Determine the (x, y) coordinate at the center of the cell enclosing the given text.  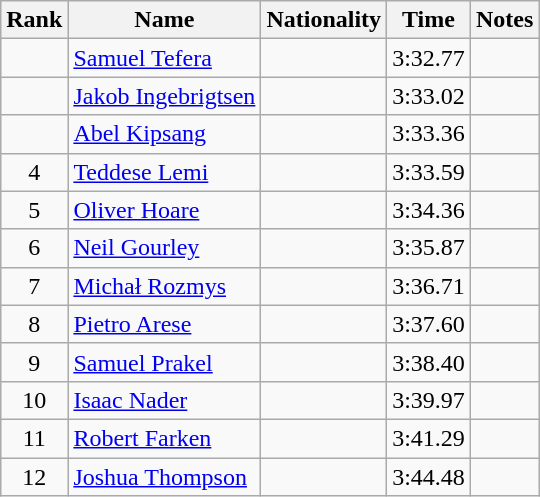
11 (34, 438)
3:33.36 (429, 134)
Joshua Thompson (164, 477)
Samuel Prakel (164, 362)
3:35.87 (429, 248)
Rank (34, 20)
Time (429, 20)
Samuel Tefera (164, 58)
Isaac Nader (164, 400)
3:44.48 (429, 477)
8 (34, 324)
3:33.59 (429, 172)
Name (164, 20)
Neil Gourley (164, 248)
Notes (504, 20)
5 (34, 210)
12 (34, 477)
3:37.60 (429, 324)
4 (34, 172)
3:39.97 (429, 400)
Teddese Lemi (164, 172)
7 (34, 286)
Oliver Hoare (164, 210)
9 (34, 362)
Michał Rozmys (164, 286)
10 (34, 400)
Nationality (324, 20)
Robert Farken (164, 438)
3:41.29 (429, 438)
3:33.02 (429, 96)
3:34.36 (429, 210)
3:32.77 (429, 58)
Pietro Arese (164, 324)
Jakob Ingebrigtsen (164, 96)
Abel Kipsang (164, 134)
3:36.71 (429, 286)
3:38.40 (429, 362)
6 (34, 248)
